Identify which cell holds the provided text, then report its [X, Y] central coordinate. 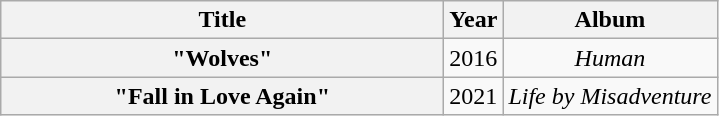
2021 [474, 96]
Life by Misadventure [610, 96]
Human [610, 58]
Title [222, 20]
Album [610, 20]
"Wolves" [222, 58]
2016 [474, 58]
"Fall in Love Again" [222, 96]
Year [474, 20]
